Find where the given text appears and provide that cell's center as (X, Y) coordinate. 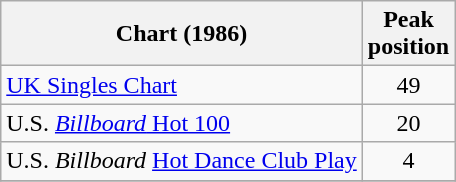
Chart (1986) (182, 34)
U.S. Billboard Hot Dance Club Play (182, 161)
49 (408, 85)
U.S. Billboard Hot 100 (182, 123)
UK Singles Chart (182, 85)
Peakposition (408, 34)
20 (408, 123)
4 (408, 161)
